Scan for the cell matching the given text and deliver its (X, Y) coordinate at center. 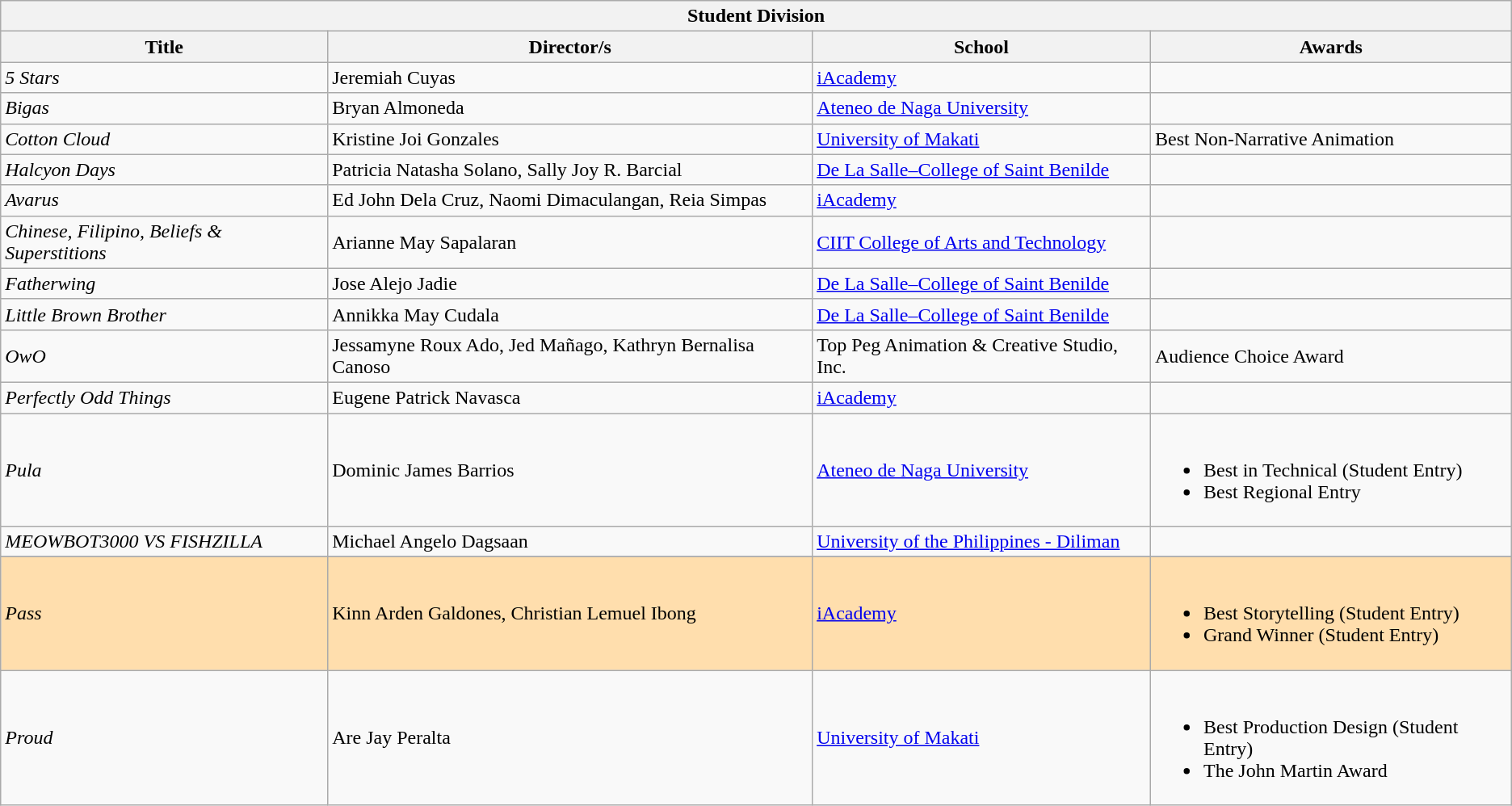
Student Division (756, 16)
Jessamyne Roux Ado, Jed Mañago, Kathryn Bernalisa Canoso (570, 355)
5 Stars (165, 78)
Audience Choice Award (1331, 355)
Jeremiah Cuyas (570, 78)
Annikka May Cudala (570, 314)
Perfectly Odd Things (165, 397)
Halcyon Days (165, 170)
CIIT College of Arts and Technology (982, 242)
Pula (165, 470)
Dominic James Barrios (570, 470)
University of the Philippines - Diliman (982, 542)
Proud (165, 738)
Director/s (570, 47)
Eugene Patrick Navasca (570, 397)
Cotton Cloud (165, 139)
Kristine Joi Gonzales (570, 139)
Ed John Dela Cruz, Naomi Dimaculangan, Reia Simpas (570, 200)
Arianne May Sapalaran (570, 242)
OwO (165, 355)
MEOWBOT3000 VS FISHZILLA (165, 542)
Avarus (165, 200)
Michael Angelo Dagsaan (570, 542)
Bigas (165, 108)
Awards (1331, 47)
Jose Alejo Jadie (570, 283)
Best Production Design (Student Entry)The John Martin Award (1331, 738)
Kinn Arden Galdones, Christian Lemuel Ibong (570, 614)
School (982, 47)
Bryan Almoneda (570, 108)
Patricia Natasha Solano, Sally Joy R. Barcial (570, 170)
Title (165, 47)
Best in Technical (Student Entry)Best Regional Entry (1331, 470)
Pass (165, 614)
Little Brown Brother (165, 314)
Top Peg Animation & Creative Studio, Inc. (982, 355)
Fatherwing (165, 283)
Best Non-Narrative Animation (1331, 139)
Chinese, Filipino, Beliefs & Superstitions (165, 242)
Are Jay Peralta (570, 738)
Best Storytelling (Student Entry)Grand Winner (Student Entry) (1331, 614)
